For the text-containing cell, return its midpoint in (X, Y) coordinate format. 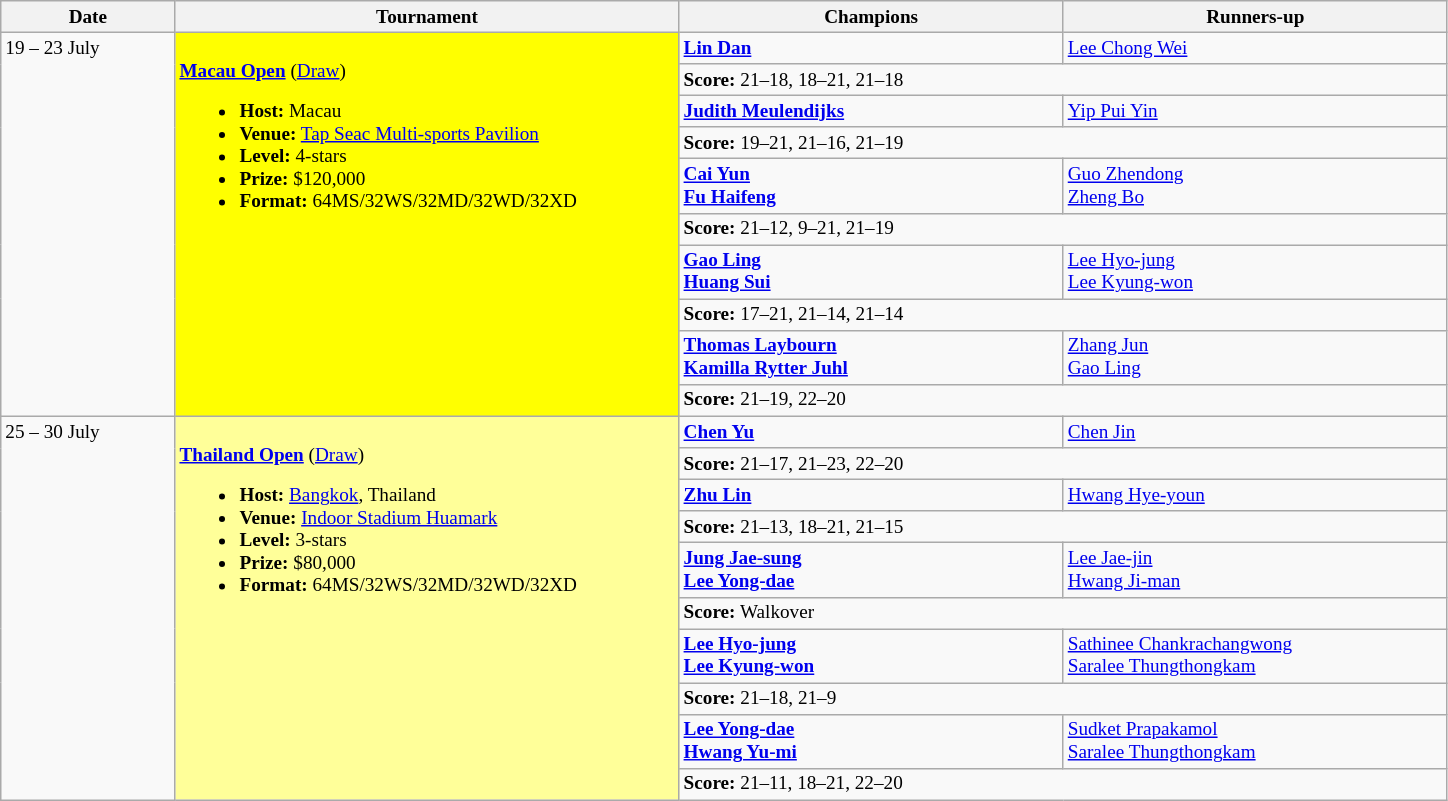
Score: 21–18, 21–9 (1063, 699)
Tournament (427, 17)
Score: 17–21, 21–14, 21–14 (1063, 315)
Score: 21–11, 18–21, 22–20 (1063, 784)
Score: 19–21, 21–16, 21–19 (1063, 143)
Yip Pui Yin (1255, 111)
Score: 21–12, 9–21, 21–19 (1063, 229)
Lin Dan (871, 48)
Guo Zhendong Zheng Bo (1255, 186)
Sudket Prapakamol Saralee Thungthongkam (1255, 741)
Champions (871, 17)
Sathinee Chankrachangwong Saralee Thungthongkam (1255, 655)
Chen Yu (871, 432)
Thomas Laybourn Kamilla Rytter Juhl (871, 357)
Score: 21–13, 18–21, 21–15 (1063, 527)
Score: 21–17, 21–23, 22–20 (1063, 464)
Score: 21–18, 18–21, 21–18 (1063, 80)
Gao Ling Huang Sui (871, 272)
Hwang Hye-youn (1255, 495)
Date (88, 17)
25 – 30 July (88, 608)
Zhu Lin (871, 495)
Judith Meulendijks (871, 111)
Zhang Jun Gao Ling (1255, 357)
Chen Jin (1255, 432)
19 – 23 July (88, 224)
Macau Open (Draw)Host: MacauVenue: Tap Seac Multi-sports PavilionLevel: 4-starsPrize: $120,000Format: 64MS/32WS/32MD/32WD/32XD (427, 224)
Jung Jae-sung Lee Yong-dae (871, 570)
Lee Jae-jin Hwang Ji-man (1255, 570)
Thailand Open (Draw)Host: Bangkok, ThailandVenue: Indoor Stadium HuamarkLevel: 3-starsPrize: $80,000Format: 64MS/32WS/32MD/32WD/32XD (427, 608)
Cai Yun Fu Haifeng (871, 186)
Lee Yong-dae Hwang Yu-mi (871, 741)
Score: Walkover (1063, 613)
Lee Chong Wei (1255, 48)
Score: 21–19, 22–20 (1063, 400)
Runners-up (1255, 17)
